Extract the [X, Y] coordinate from the center of the cell holding the provided text.  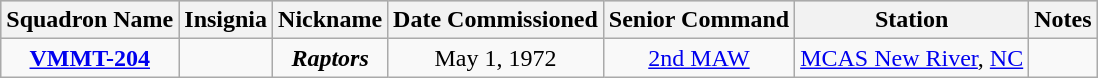
Insignia [226, 20]
Notes [1063, 20]
Raptors [330, 58]
2nd MAW [698, 58]
VMMT-204 [90, 58]
Station [912, 20]
MCAS New River, NC [912, 58]
Date Commissioned [496, 20]
Squadron Name [90, 20]
May 1, 1972 [496, 58]
Nickname [330, 20]
Senior Command [698, 20]
